Capture the cell that displays the provided text and extract its [x, y] central coordinate. 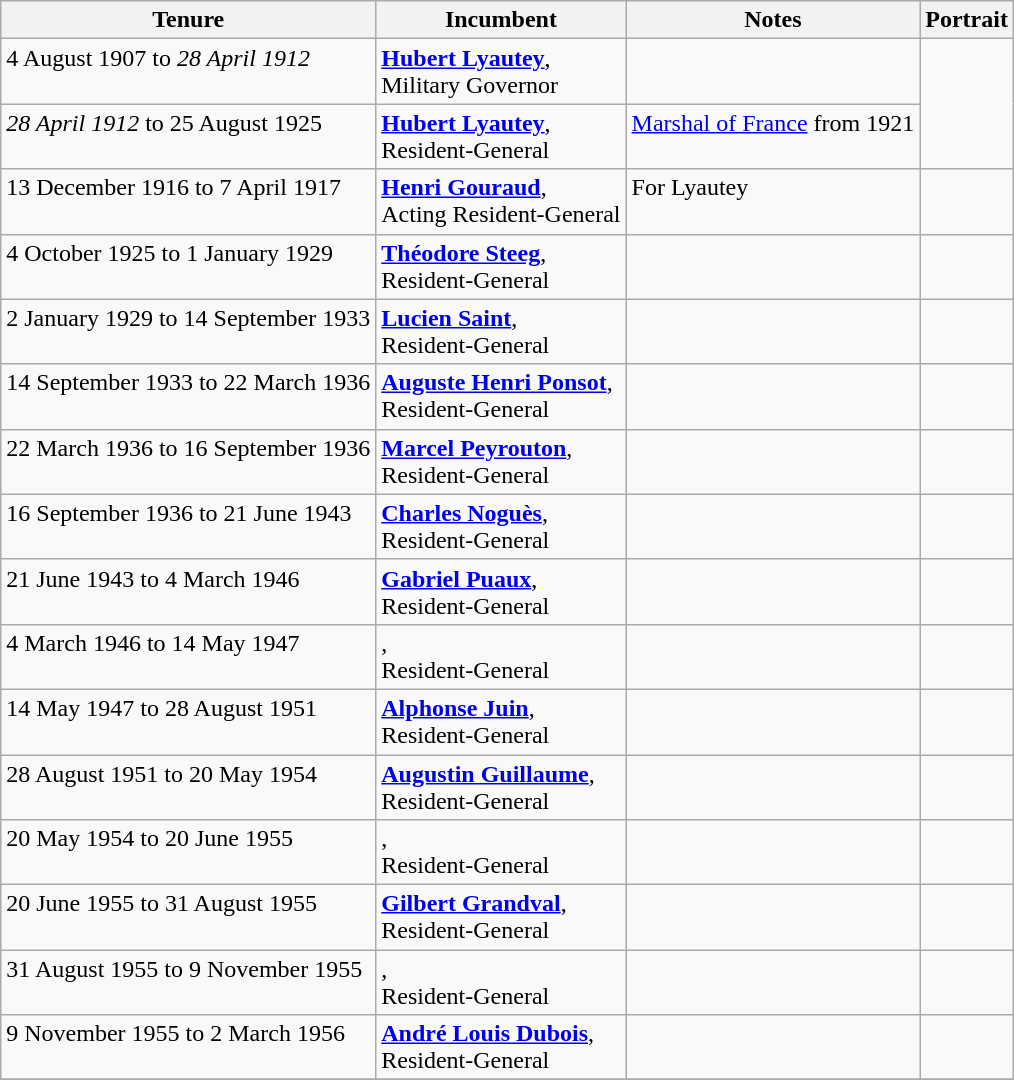
9 November 1955 to 2 March 1956 [188, 1048]
Henri Gouraud, Acting Resident-General [501, 202]
20 May 1954 to 20 June 1955 [188, 852]
16 September 1936 to 21 June 1943 [188, 526]
Marshal of France from 1921 [773, 136]
14 September 1933 to 22 March 1936 [188, 396]
Théodore Steeg, Resident-General [501, 266]
Notes [773, 20]
13 December 1916 to 7 April 1917 [188, 202]
Alphonse Juin, Resident-General [501, 722]
28 April 1912 to 25 August 1925 [188, 136]
31 August 1955 to 9 November 1955 [188, 982]
André Louis Dubois, Resident-General [501, 1048]
22 March 1936 to 16 September 1936 [188, 462]
For Lyautey [773, 202]
Incumbent [501, 20]
Tenure [188, 20]
Lucien Saint, Resident-General [501, 332]
2 January 1929 to 14 September 1933 [188, 332]
Hubert Lyautey, Military Governor [501, 72]
Auguste Henri Ponsot, Resident-General [501, 396]
4 October 1925 to 1 January 1929 [188, 266]
Portrait [967, 20]
Augustin Guillaume, Resident-General [501, 786]
28 August 1951 to 20 May 1954 [188, 786]
Hubert Lyautey, Resident-General [501, 136]
21 June 1943 to 4 March 1946 [188, 592]
Marcel Peyrouton, Resident-General [501, 462]
14 May 1947 to 28 August 1951 [188, 722]
4 March 1946 to 14 May 1947 [188, 656]
Charles Noguès, Resident-General [501, 526]
4 August 1907 to 28 April 1912 [188, 72]
Gilbert Grandval, Resident-General [501, 918]
Gabriel Puaux, Resident-General [501, 592]
20 June 1955 to 31 August 1955 [188, 918]
